Output the (X, Y) coordinate of the center of the cell containing the given text.  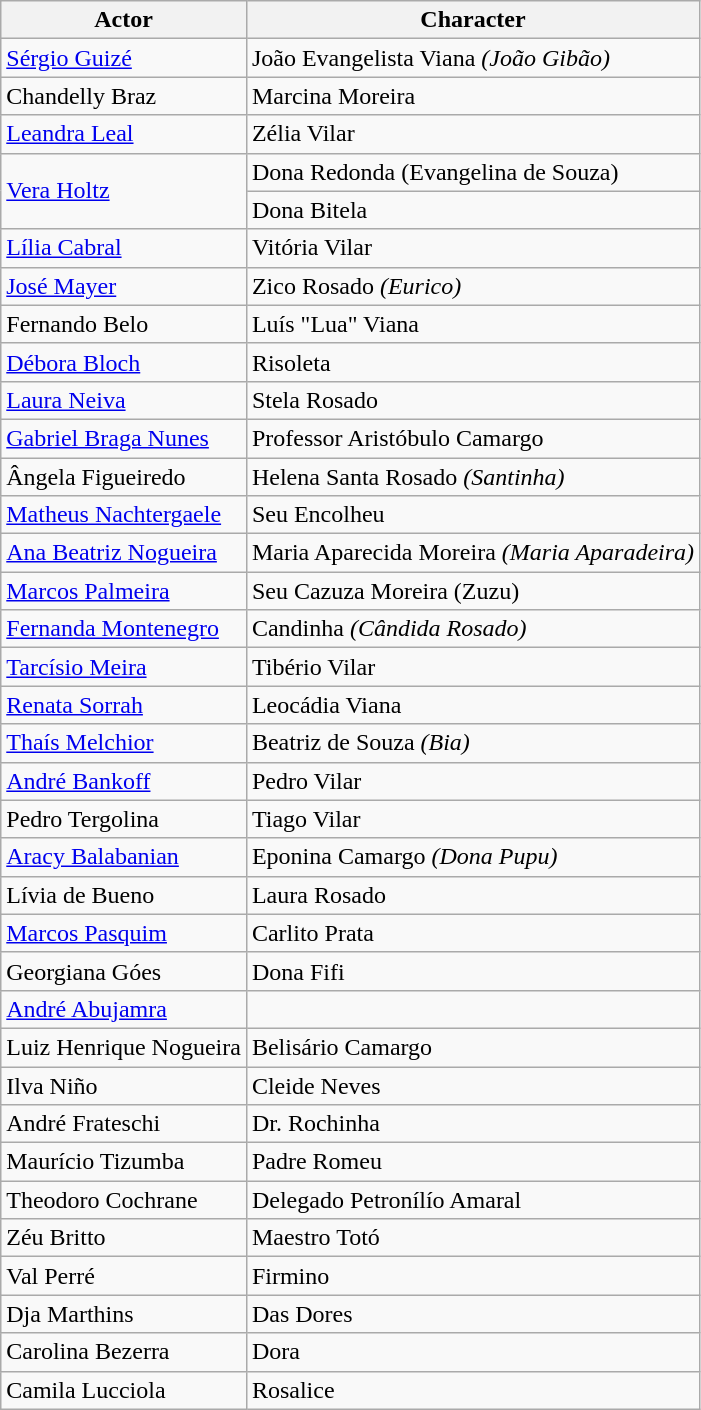
Dja Marthins (124, 1314)
Fernando Belo (124, 324)
Marcos Pasquim (124, 933)
Marcos Palmeira (124, 591)
Luiz Henrique Nogueira (124, 1047)
Eponina Camargo (Dona Pupu) (472, 857)
Cleide Neves (472, 1085)
Sérgio Guizé (124, 58)
José Mayer (124, 286)
André Frateschi (124, 1124)
Gabriel Braga Nunes (124, 438)
Actor (124, 20)
Thaís Melchior (124, 743)
Stela Rosado (472, 400)
Laura Neiva (124, 400)
Laura Rosado (472, 895)
Zico Rosado (Eurico) (472, 286)
Zélia Vilar (472, 134)
Helena Santa Rosado (Santinha) (472, 477)
Luís "Lua" Viana (472, 324)
Ângela Figueiredo (124, 477)
André Abujamra (124, 1009)
Risoleta (472, 362)
Candinha (Cândida Rosado) (472, 629)
Professor Aristóbulo Camargo (472, 438)
Rosalice (472, 1390)
Tiago Vilar (472, 819)
Dona Fifi (472, 971)
Seu Cazuza Moreira (Zuzu) (472, 591)
Matheus Nachtergaele (124, 515)
Camila Lucciola (124, 1390)
Character (472, 20)
Fernanda Montenegro (124, 629)
Carolina Bezerra (124, 1352)
Marcina Moreira (472, 96)
Pedro Vilar (472, 781)
André Bankoff (124, 781)
Dora (472, 1352)
Maestro Totó (472, 1238)
Dona Bitela (472, 210)
Delegado Petronílío Amaral (472, 1200)
Beatriz de Souza (Bia) (472, 743)
Theodoro Cochrane (124, 1200)
Georgiana Góes (124, 971)
João Evangelista Viana (João Gibão) (472, 58)
Lília Cabral (124, 248)
Pedro Tergolina (124, 819)
Chandelly Braz (124, 96)
Ilva Niño (124, 1085)
Renata Sorrah (124, 705)
Dr. Rochinha (472, 1124)
Zéu Britto (124, 1238)
Maurício Tizumba (124, 1162)
Das Dores (472, 1314)
Maria Aparecida Moreira (Maria Aparadeira) (472, 553)
Ana Beatriz Nogueira (124, 553)
Dona Redonda (Evangelina de Souza) (472, 172)
Padre Romeu (472, 1162)
Tibério Vilar (472, 667)
Vera Holtz (124, 191)
Seu Encolheu (472, 515)
Lívia de Bueno (124, 895)
Leandra Leal (124, 134)
Leocádia Viana (472, 705)
Firmino (472, 1276)
Val Perré (124, 1276)
Vitória Vilar (472, 248)
Carlito Prata (472, 933)
Tarcísio Meira (124, 667)
Belisário Camargo (472, 1047)
Aracy Balabanian (124, 857)
Débora Bloch (124, 362)
